Identify which cell holds the provided text, then report its (X, Y) central coordinate. 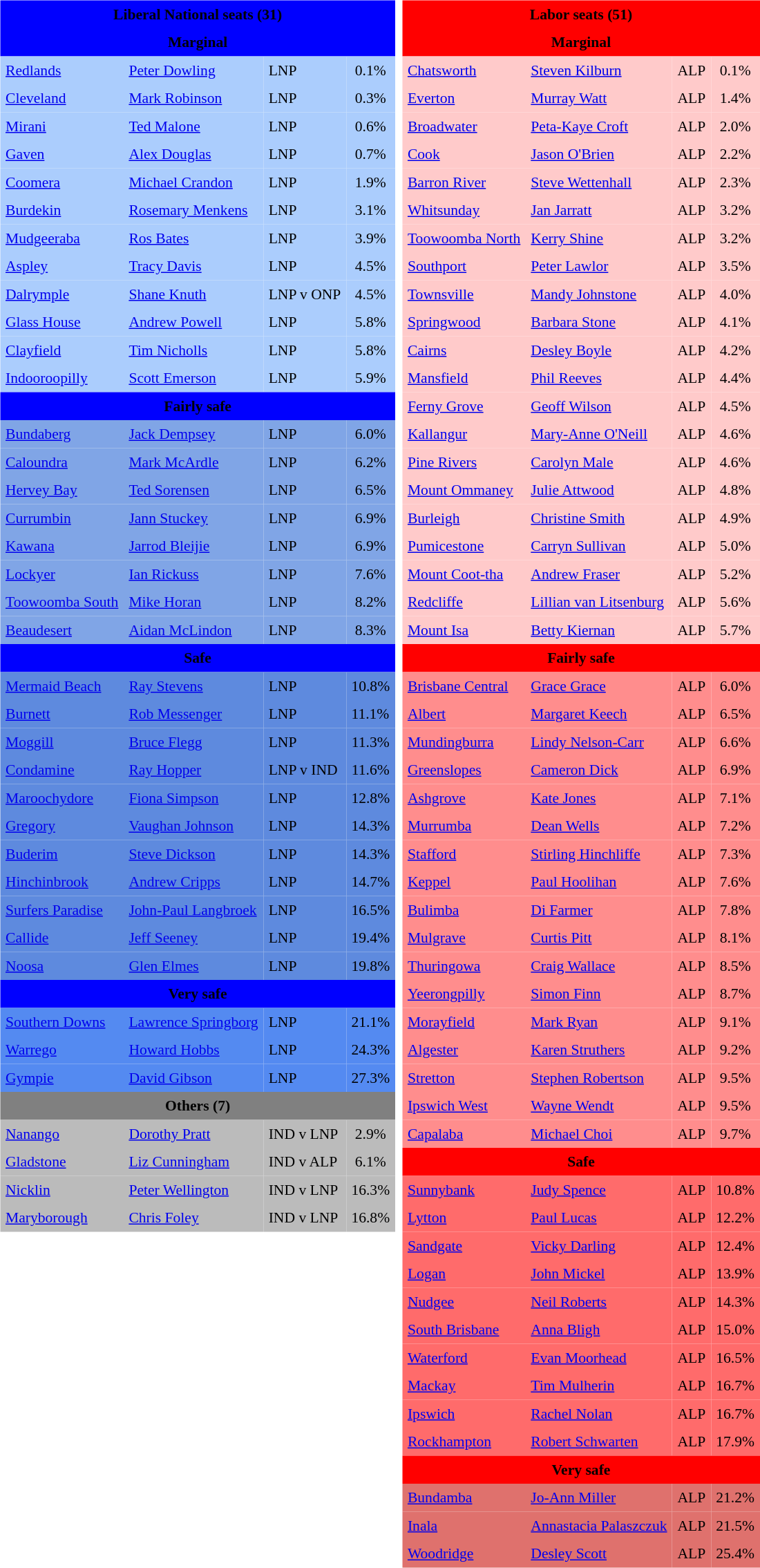
Steve Wettenhall (599, 182)
Capalaba (464, 1133)
Pine Rivers (464, 462)
Lockyer (61, 574)
Yeerongpilly (464, 994)
Waterford (464, 1357)
Mark Robinson (193, 98)
Glass House (61, 322)
Mackay (464, 1386)
Buderim (61, 853)
Burnett (61, 714)
9.2% (735, 1050)
Kerry Shine (599, 238)
Robert Schwarten (599, 1442)
4.0% (735, 294)
Gladstone (61, 1162)
Indooroopilly (61, 378)
Nudgee (464, 1301)
Shane Knuth (193, 294)
Margaret Keech (599, 714)
Neil Roberts (599, 1301)
Tim Nicholls (193, 350)
Stafford (464, 853)
Grace Grace (599, 686)
Albert (464, 714)
3.5% (735, 266)
Whitsunday (464, 210)
Morayfield (464, 1021)
19.8% (370, 965)
Stirling Hinchliffe (599, 853)
Broadwater (464, 126)
Toowoomba South (61, 602)
Mark Ryan (599, 1021)
5.9% (370, 378)
4.9% (735, 518)
Jeff Seeney (193, 938)
8.7% (735, 994)
Fiona Simpson (193, 797)
Cairns (464, 350)
Alex Douglas (193, 154)
0.6% (370, 126)
Southport (464, 266)
Lillian van Litsenburg (599, 602)
0.7% (370, 154)
Noosa (61, 965)
Rob Messenger (193, 714)
Surfers Paradise (61, 909)
Brisbane Central (464, 686)
7.1% (735, 797)
Mundingburra (464, 742)
12.2% (735, 1218)
11.1% (370, 714)
Tim Mulherin (599, 1386)
Ted Sorensen (193, 490)
Ipswich (464, 1413)
Vicky Darling (599, 1245)
Ian Rickuss (193, 574)
Logan (464, 1274)
Steven Kilburn (599, 70)
Maroochydore (61, 797)
16.8% (370, 1218)
Simon Finn (599, 994)
Southern Downs (61, 1021)
Inala (464, 1525)
6.1% (370, 1162)
Anna Bligh (599, 1330)
Bulimba (464, 909)
South Brisbane (464, 1330)
1.4% (735, 98)
Burleigh (464, 518)
Cameron Dick (599, 770)
Stephen Robertson (599, 1077)
Dean Wells (599, 826)
8.2% (370, 602)
Mike Horan (193, 602)
3.9% (370, 238)
Moggill (61, 742)
Chris Foley (193, 1218)
Townsville (464, 294)
Dalrymple (61, 294)
Howard Hobbs (193, 1050)
Callide (61, 938)
Tracy Davis (193, 266)
IND v ALP (305, 1162)
Mudgeeraba (61, 238)
8.5% (735, 965)
11.6% (370, 770)
Nicklin (61, 1189)
Mount Coot-tha (464, 574)
Andrew Fraser (599, 574)
Gaven (61, 154)
Geoff Wilson (599, 406)
2.3% (735, 182)
Chatsworth (464, 70)
Thuringowa (464, 965)
Jan Jarratt (599, 210)
Kawana (61, 546)
27.3% (370, 1077)
Evan Moorhead (599, 1357)
15.0% (735, 1330)
21.5% (735, 1525)
4.2% (735, 350)
24.3% (370, 1050)
Annastacia Palaszczuk (599, 1525)
17.9% (735, 1442)
Lawrence Springborg (193, 1021)
Desley Boyle (599, 350)
Sunnybank (464, 1189)
4.8% (735, 490)
Ray Stevens (193, 686)
12.8% (370, 797)
12.4% (735, 1245)
Rockhampton (464, 1442)
Ashgrove (464, 797)
8.1% (735, 938)
Bundaberg (61, 434)
25.4% (735, 1553)
Bruce Flegg (193, 742)
Nanango (61, 1133)
16.3% (370, 1189)
Ipswich West (464, 1106)
Hinchinbrook (61, 882)
Beaudesert (61, 630)
Paul Hoolihan (599, 882)
Peta-Kaye Croft (599, 126)
Liz Cunningham (193, 1162)
Curtis Pitt (599, 938)
Springwood (464, 322)
4.1% (735, 322)
Barron River (464, 182)
Sandgate (464, 1245)
Woodridge (464, 1553)
5.0% (735, 546)
Scott Emerson (193, 378)
Labor seats (51) (580, 14)
Lindy Nelson-Carr (599, 742)
Craig Wallace (599, 965)
Jann Stuckey (193, 518)
John-Paul Langbroek (193, 909)
Murray Watt (599, 98)
Michael Choi (599, 1133)
7.2% (735, 826)
Karen Struthers (599, 1050)
Murrumba (464, 826)
Jarrod Bleijie (193, 546)
Everton (464, 98)
11.3% (370, 742)
Di Farmer (599, 909)
Greenslopes (464, 770)
Mirani (61, 126)
Aidan McLindon (193, 630)
Liberal National seats (31) (198, 14)
Peter Wellington (193, 1189)
Cleveland (61, 98)
Mark McArdle (193, 462)
9.7% (735, 1133)
Lytton (464, 1218)
Jack Dempsey (193, 434)
8.3% (370, 630)
Cook (464, 154)
Mulgrave (464, 938)
Stretton (464, 1077)
Michael Crandon (193, 182)
5.7% (735, 630)
Desley Scott (599, 1553)
2.2% (735, 154)
Andrew Cripps (193, 882)
Rachel Nolan (599, 1413)
Bundamba (464, 1498)
Mount Isa (464, 630)
Wayne Wendt (599, 1106)
21.1% (370, 1021)
Currumbin (61, 518)
Coomera (61, 182)
Gregory (61, 826)
Jo-Ann Miller (599, 1498)
Paul Lucas (599, 1218)
Clayfield (61, 350)
Andrew Powell (193, 322)
7.3% (735, 853)
5.2% (735, 574)
6.6% (735, 742)
Peter Lawlor (599, 266)
Ted Malone (193, 126)
Dorothy Pratt (193, 1133)
John Mickel (599, 1274)
Carolyn Male (599, 462)
Phil Reeves (599, 378)
Ray Hopper (193, 770)
Christine Smith (599, 518)
3.1% (370, 210)
14.7% (370, 882)
Mount Ommaney (464, 490)
Steve Dickson (193, 853)
0.3% (370, 98)
Carryn Sullivan (599, 546)
Betty Kiernan (599, 630)
Maryborough (61, 1218)
7.8% (735, 909)
Glen Elmes (193, 965)
6.2% (370, 462)
1.9% (370, 182)
Ros Bates (193, 238)
Others (7) (198, 1106)
Condamine (61, 770)
Mansfield (464, 378)
Hervey Bay (61, 490)
David Gibson (193, 1077)
Aspley (61, 266)
LNP v ONP (305, 294)
2.0% (735, 126)
9.1% (735, 1021)
2.9% (370, 1133)
LNP v IND (305, 770)
Barbara Stone (599, 322)
Judy Spence (599, 1189)
21.2% (735, 1498)
19.4% (370, 938)
Burdekin (61, 210)
Vaughan Johnson (193, 826)
Rosemary Menkens (193, 210)
Algester (464, 1050)
Warrego (61, 1050)
4.4% (735, 378)
Mary-Anne O'Neill (599, 434)
5.6% (735, 602)
Mermaid Beach (61, 686)
Mandy Johnstone (599, 294)
Redlands (61, 70)
Pumicestone (464, 546)
Gympie (61, 1077)
Toowoomba North (464, 238)
Jason O'Brien (599, 154)
Kallangur (464, 434)
Keppel (464, 882)
Kate Jones (599, 797)
Julie Attwood (599, 490)
Peter Dowling (193, 70)
Caloundra (61, 462)
13.9% (735, 1274)
Ferny Grove (464, 406)
Redcliffe (464, 602)
